Locate the cell with the specified text and output its [X, Y] center coordinate. 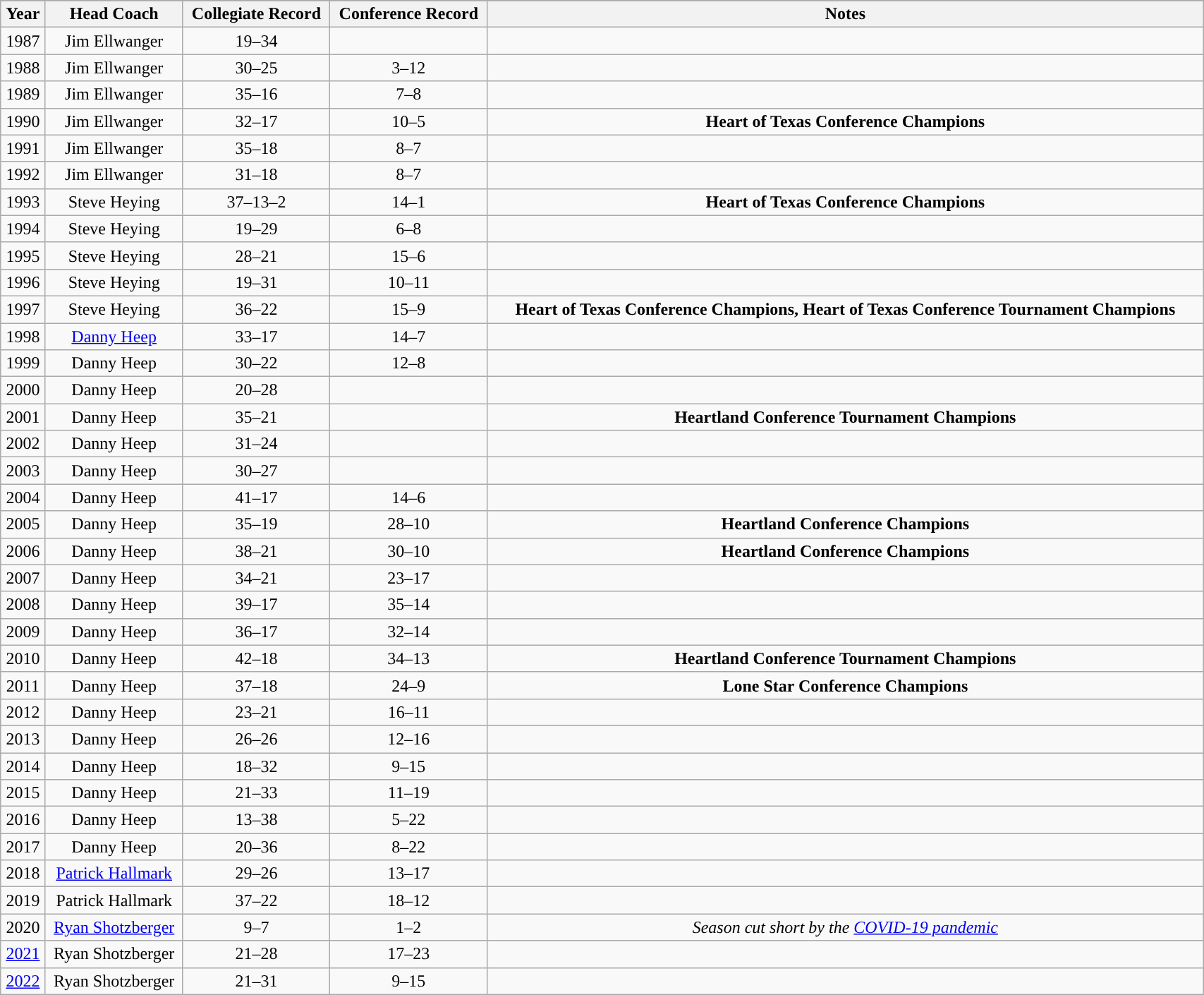
2005 [23, 524]
19–31 [256, 282]
16–11 [409, 712]
14–7 [409, 337]
21–33 [256, 793]
33–17 [256, 337]
35–16 [256, 95]
Collegiate Record [256, 14]
13–38 [256, 820]
35–18 [256, 148]
17–23 [409, 954]
30–25 [256, 68]
2017 [23, 847]
2000 [23, 390]
Season cut short by the COVID-19 pandemic [845, 927]
2003 [23, 471]
2006 [23, 551]
1990 [23, 121]
2014 [23, 766]
5–22 [409, 820]
2001 [23, 417]
2012 [23, 712]
2019 [23, 900]
2010 [23, 658]
1996 [23, 282]
Lone Star Conference Champions [845, 685]
Head Coach [114, 14]
3–12 [409, 68]
1999 [23, 363]
32–17 [256, 121]
Conference Record [409, 14]
21–31 [256, 981]
6–8 [409, 229]
30–27 [256, 471]
2002 [23, 444]
1991 [23, 148]
13–17 [409, 874]
11–19 [409, 793]
39–17 [256, 605]
20–28 [256, 390]
1994 [23, 229]
14–1 [409, 202]
37–22 [256, 900]
1998 [23, 337]
2016 [23, 820]
2008 [23, 605]
24–9 [409, 685]
20–36 [256, 847]
12–8 [409, 363]
2015 [23, 793]
19–34 [256, 41]
2013 [23, 739]
35–19 [256, 524]
1987 [23, 41]
14–6 [409, 497]
1–2 [409, 927]
31–24 [256, 444]
23–17 [409, 578]
7–8 [409, 95]
34–13 [409, 658]
12–16 [409, 739]
15–9 [409, 309]
2020 [23, 927]
30–10 [409, 551]
15–6 [409, 255]
21–28 [256, 954]
1992 [23, 175]
Heart of Texas Conference Champions, Heart of Texas Conference Tournament Champions [845, 309]
37–18 [256, 685]
30–22 [256, 363]
41–17 [256, 497]
1988 [23, 68]
42–18 [256, 658]
2007 [23, 578]
23–21 [256, 712]
35–14 [409, 605]
32–14 [409, 632]
29–26 [256, 874]
28–21 [256, 255]
1993 [23, 202]
2021 [23, 954]
10–11 [409, 282]
Notes [845, 14]
1989 [23, 95]
18–12 [409, 900]
Year [23, 14]
2004 [23, 497]
36–22 [256, 309]
2018 [23, 874]
19–29 [256, 229]
31–18 [256, 175]
1997 [23, 309]
18–32 [256, 766]
10–5 [409, 121]
2009 [23, 632]
26–26 [256, 739]
36–17 [256, 632]
9–7 [256, 927]
8–22 [409, 847]
28–10 [409, 524]
38–21 [256, 551]
34–21 [256, 578]
2011 [23, 685]
35–21 [256, 417]
2022 [23, 981]
1995 [23, 255]
37–13–2 [256, 202]
